Return the (x, y) coordinate for the center point of the cell that contains the specified text.  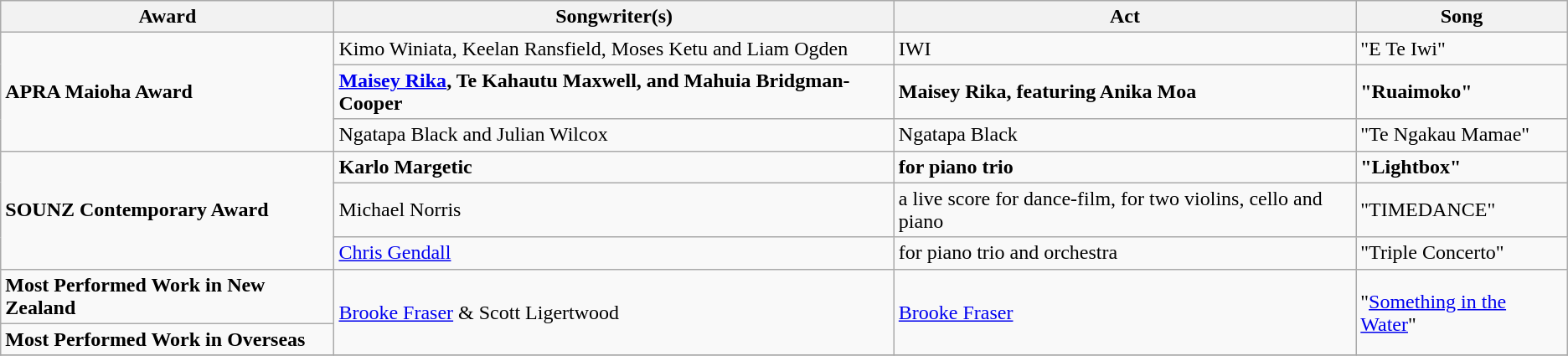
Maisey Rika, Te Kahautu Maxwell, and Mahuia Bridgman-Cooper (614, 92)
Award (168, 17)
"Something in the Water" (1462, 312)
Song (1462, 17)
Most Performed Work in Overseas (168, 339)
Brooke Fraser & Scott Ligertwood (614, 312)
Maisey Rika, featuring Anika Moa (1124, 92)
Chris Gendall (614, 253)
"Triple Concerto" (1462, 253)
Karlo Margetic (614, 167)
APRA Maioha Award (168, 92)
Kimo Winiata, Keelan Ransfield, Moses Ketu and Liam Ogden (614, 49)
Ngatapa Black (1124, 135)
Most Performed Work in New Zealand (168, 297)
Act (1124, 17)
a live score for dance-film, for two violins, cello and piano (1124, 209)
"TIMEDANCE" (1462, 209)
IWI (1124, 49)
"Lightbox" (1462, 167)
Michael Norris (614, 209)
"Ruaimoko" (1462, 92)
"E Te Iwi" (1462, 49)
for piano trio and orchestra (1124, 253)
Ngatapa Black and Julian Wilcox (614, 135)
Brooke Fraser (1124, 312)
"Te Ngakau Mamae" (1462, 135)
for piano trio (1124, 167)
SOUNZ Contemporary Award (168, 209)
Songwriter(s) (614, 17)
